Detect which cell encompasses the target text, then output its (x, y) center coordinate. 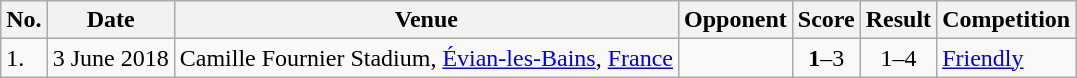
Score (826, 20)
1–3 (826, 58)
Result (898, 20)
3 June 2018 (110, 58)
1–4 (898, 58)
Friendly (1006, 58)
No. (24, 20)
Camille Fournier Stadium, Évian-les-Bains, France (426, 58)
Date (110, 20)
1. (24, 58)
Opponent (736, 20)
Competition (1006, 20)
Venue (426, 20)
